Locate the cell with the specified text and output its (X, Y) center coordinate. 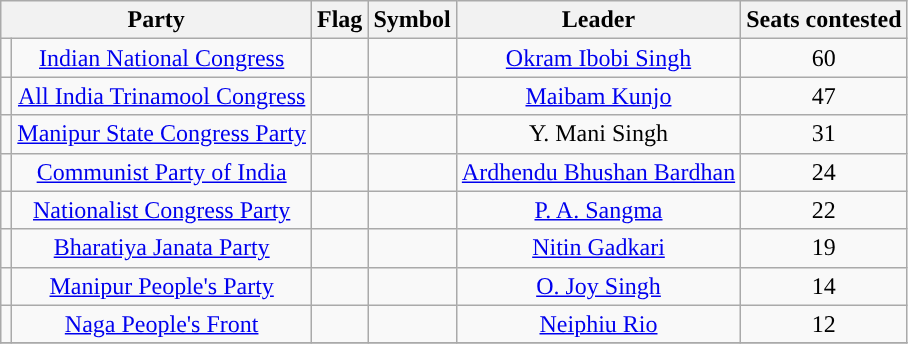
Y. Mani Singh (598, 134)
Communist Party of India (162, 172)
19 (824, 248)
14 (824, 286)
Manipur State Congress Party (162, 134)
Ardhendu Bhushan Bardhan (598, 172)
Seats contested (824, 20)
24 (824, 172)
Leader (598, 20)
Party (156, 20)
Okram Ibobi Singh (598, 58)
Nationalist Congress Party (162, 210)
Maibam Kunjo (598, 96)
Flag (340, 20)
All India Trinamool Congress (162, 96)
12 (824, 324)
Nitin Gadkari (598, 248)
Bharatiya Janata Party (162, 248)
47 (824, 96)
Neiphiu Rio (598, 324)
Indian National Congress (162, 58)
22 (824, 210)
Symbol (412, 20)
Naga People's Front (162, 324)
31 (824, 134)
O. Joy Singh (598, 286)
Manipur People's Party (162, 286)
P. A. Sangma (598, 210)
60 (824, 58)
